For the text-containing cell, return its midpoint in (x, y) coordinate format. 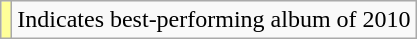
Indicates best-performing album of 2010 (214, 20)
